Identify which cell holds the provided text, then report its [x, y] central coordinate. 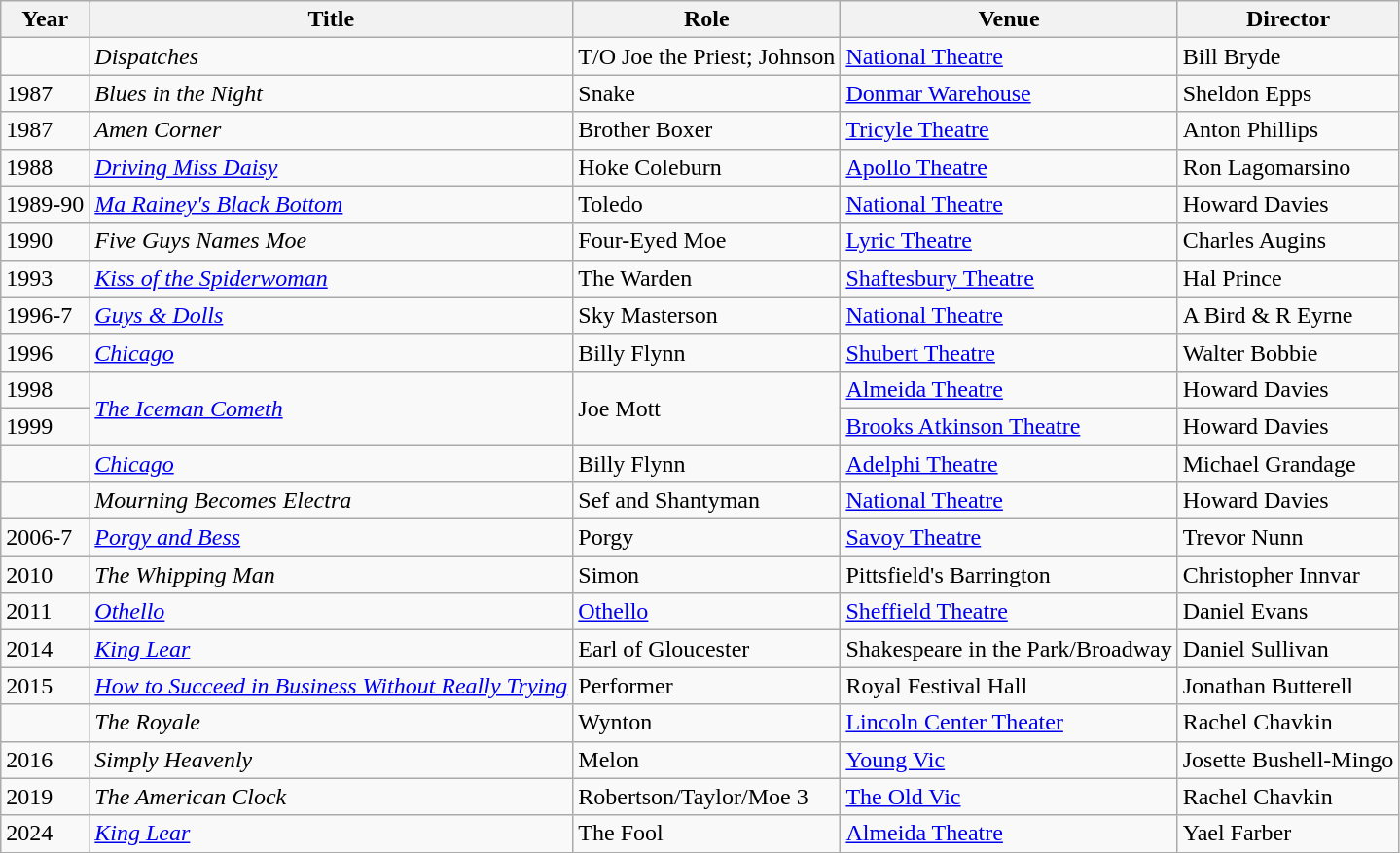
Amen Corner [331, 130]
2011 [45, 612]
1996-7 [45, 315]
2024 [45, 834]
Walter Bobbie [1288, 352]
1998 [45, 389]
Shubert Theatre [1009, 352]
Brother Boxer [706, 130]
Shaftesbury Theatre [1009, 278]
Shakespeare in the Park/Broadway [1009, 649]
The Warden [706, 278]
Pittsfield's Barrington [1009, 575]
Ma Rainey's Black Bottom [331, 204]
Porgy and Bess [331, 538]
T/O Joe the Priest; Johnson [706, 56]
1989-90 [45, 204]
Daniel Sullivan [1288, 649]
The American Clock [331, 797]
2006-7 [45, 538]
Hal Prince [1288, 278]
A Bird & R Eyrne [1288, 315]
Sheldon Epps [1288, 93]
Christopher Innvar [1288, 575]
Ron Lagomarsino [1288, 167]
Mourning Becomes Electra [331, 501]
2016 [45, 760]
1988 [45, 167]
Wynton [706, 723]
Simply Heavenly [331, 760]
Bill Bryde [1288, 56]
Melon [706, 760]
Sky Masterson [706, 315]
Snake [706, 93]
Sheffield Theatre [1009, 612]
Daniel Evans [1288, 612]
2019 [45, 797]
Donmar Warehouse [1009, 93]
The Iceman Cometh [331, 408]
Driving Miss Daisy [331, 167]
How to Succeed in Business Without Really Trying [331, 686]
Lyric Theatre [1009, 241]
Hoke Coleburn [706, 167]
2015 [45, 686]
1996 [45, 352]
1993 [45, 278]
Venue [1009, 19]
Yael Farber [1288, 834]
2014 [45, 649]
Anton Phillips [1288, 130]
The Fool [706, 834]
Dispatches [331, 56]
Title [331, 19]
Brooks Atkinson Theatre [1009, 426]
The Old Vic [1009, 797]
1990 [45, 241]
Adelphi Theatre [1009, 464]
The Royale [331, 723]
2010 [45, 575]
Royal Festival Hall [1009, 686]
Apollo Theatre [1009, 167]
Blues in the Night [331, 93]
Porgy [706, 538]
Jonathan Butterell [1288, 686]
Robertson/Taylor/Moe 3 [706, 797]
Michael Grandage [1288, 464]
1999 [45, 426]
Four-Eyed Moe [706, 241]
Charles Augins [1288, 241]
Guys & Dolls [331, 315]
The Whipping Man [331, 575]
Lincoln Center Theater [1009, 723]
Earl of Gloucester [706, 649]
Young Vic [1009, 760]
Savoy Theatre [1009, 538]
Role [706, 19]
Simon [706, 575]
Joe Mott [706, 408]
Tricyle Theatre [1009, 130]
Five Guys Names Moe [331, 241]
Director [1288, 19]
Sef and Shantyman [706, 501]
Kiss of the Spiderwoman [331, 278]
Performer [706, 686]
Josette Bushell-Mingo [1288, 760]
Year [45, 19]
Toledo [706, 204]
Trevor Nunn [1288, 538]
